Pinpoint the cell where the given text exists, returning its (X, Y) midpoint coordinate. 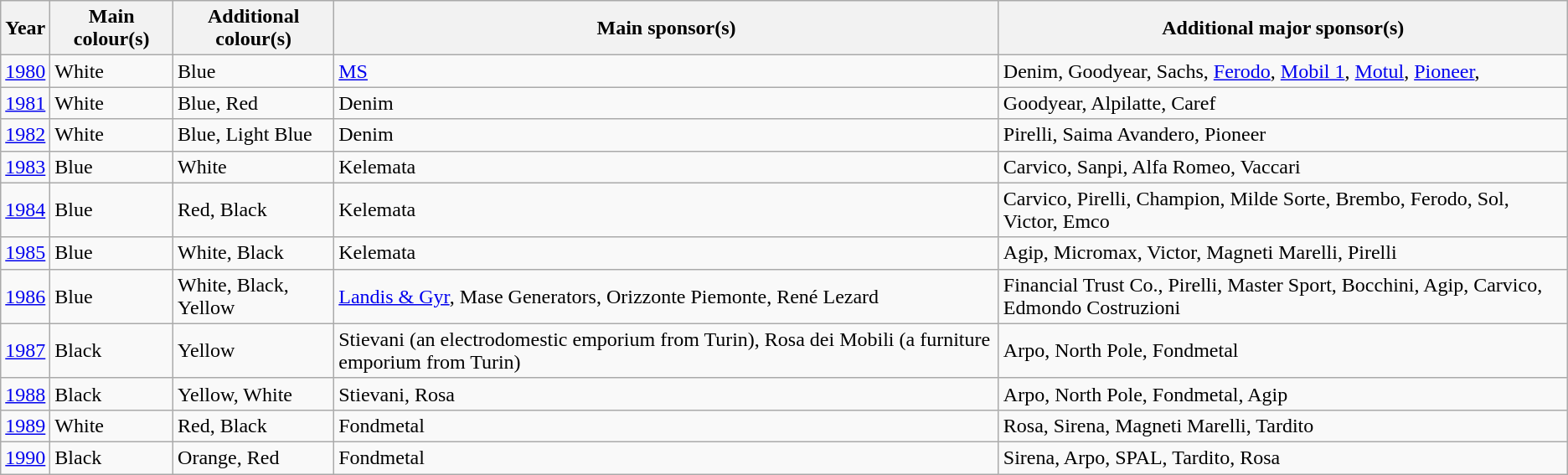
1985 (25, 253)
Yellow (254, 350)
Yellow, White (254, 394)
Carvico, Sanpi, Alfa Romeo, Vaccari (1283, 167)
Blue, Light Blue (254, 135)
White, Black (254, 253)
Carvico, Pirelli, Champion, Milde Sorte, Brembo, Ferodo, Sol, Victor, Emco (1283, 209)
1988 (25, 394)
Additional colour(s) (254, 28)
Pirelli, Saima Avandero, Pioneer (1283, 135)
Sirena, Arpo, SPAL, Tardito, Rosa (1283, 457)
Blue, Red (254, 103)
1981 (25, 103)
1984 (25, 209)
Main sponsor(s) (667, 28)
1990 (25, 457)
Orange, Red (254, 457)
Stievani (an electrodomestic emporium from Turin), Rosa dei Mobili (a furniture emporium from Turin) (667, 350)
1986 (25, 297)
Additional major sponsor(s) (1283, 28)
Agip, Micromax, Victor, Magneti Marelli, Pirelli (1283, 253)
MS (667, 71)
Arpo, North Pole, Fondmetal, Agip (1283, 394)
Main colour(s) (112, 28)
Year (25, 28)
Rosa, Sirena, Magneti Marelli, Tardito (1283, 426)
Denim, Goodyear, Sachs, Ferodo, Mobil 1, Motul, Pioneer, (1283, 71)
White, Black, Yellow (254, 297)
Stievani, Rosa (667, 394)
Arpo, North Pole, Fondmetal (1283, 350)
Financial Trust Co., Pirelli, Master Sport, Bocchini, Agip, Carvico, Edmondo Costruzioni (1283, 297)
1989 (25, 426)
Goodyear, Alpilatte, Caref (1283, 103)
Landis & Gyr, Mase Generators, Orizzonte Piemonte, René Lezard (667, 297)
1983 (25, 167)
1982 (25, 135)
1980 (25, 71)
1987 (25, 350)
